Detect which cell encompasses the target text, then output its (x, y) center coordinate. 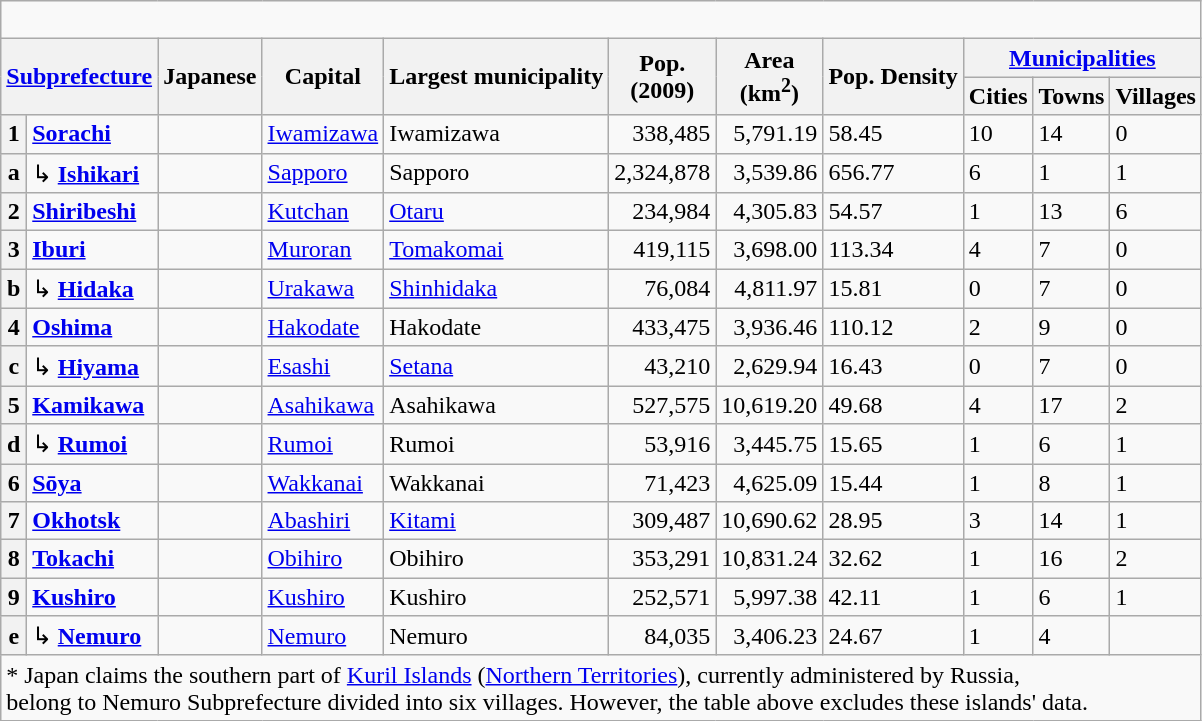
15.81 (893, 289)
419,115 (662, 250)
Subprefecture (80, 77)
5,791.19 (770, 134)
Shinhidaka (496, 289)
3,406.23 (770, 636)
43,210 (662, 366)
13 (1072, 212)
54.57 (893, 212)
d (14, 444)
2,629.94 (770, 366)
↳ Hidaka (92, 289)
↳ Rumoi (92, 444)
433,475 (662, 327)
58.45 (893, 134)
5 (14, 405)
↳ Hiyama (92, 366)
Pop.(2009) (662, 77)
3,698.00 (770, 250)
10,619.20 (770, 405)
10,690.62 (770, 521)
353,291 (662, 559)
Kutchan (323, 212)
49.68 (893, 405)
3,539.86 (770, 173)
Pop. Density (893, 77)
Oshima (92, 327)
17 (1072, 405)
b (14, 289)
Setana (496, 366)
Kamikawa (92, 405)
Area(km2) (770, 77)
24.67 (893, 636)
↳ Nemuro (92, 636)
2,324,878 (662, 173)
4,625.09 (770, 483)
42.11 (893, 597)
Abashiri (323, 521)
Okhotsk (92, 521)
Sōya (92, 483)
71,423 (662, 483)
5,997.38 (770, 597)
110.12 (893, 327)
338,485 (662, 134)
c (14, 366)
527,575 (662, 405)
Iburi (92, 250)
Cities (998, 96)
Tomakomai (496, 250)
Otaru (496, 212)
15.44 (893, 483)
10 (998, 134)
84,035 (662, 636)
Muroran (323, 250)
Esashi (323, 366)
Japanese (210, 77)
Sorachi (92, 134)
28.95 (893, 521)
4,811.97 (770, 289)
Shiribeshi (92, 212)
252,571 (662, 597)
Villages (1156, 96)
309,487 (662, 521)
656.77 (893, 173)
16 (1072, 559)
53,916 (662, 444)
16.43 (893, 366)
10,831.24 (770, 559)
Largest municipality (496, 77)
234,984 (662, 212)
113.34 (893, 250)
Urakawa (323, 289)
Tokachi (92, 559)
76,084 (662, 289)
3,445.75 (770, 444)
4,305.83 (770, 212)
Capital (323, 77)
32.62 (893, 559)
↳ Ishikari (92, 173)
Kitami (496, 521)
Towns (1072, 96)
Municipalities (1082, 58)
3,936.46 (770, 327)
a (14, 173)
15.65 (893, 444)
e (14, 636)
